Return the [X, Y] coordinate for the center point of the cell that contains the specified text.  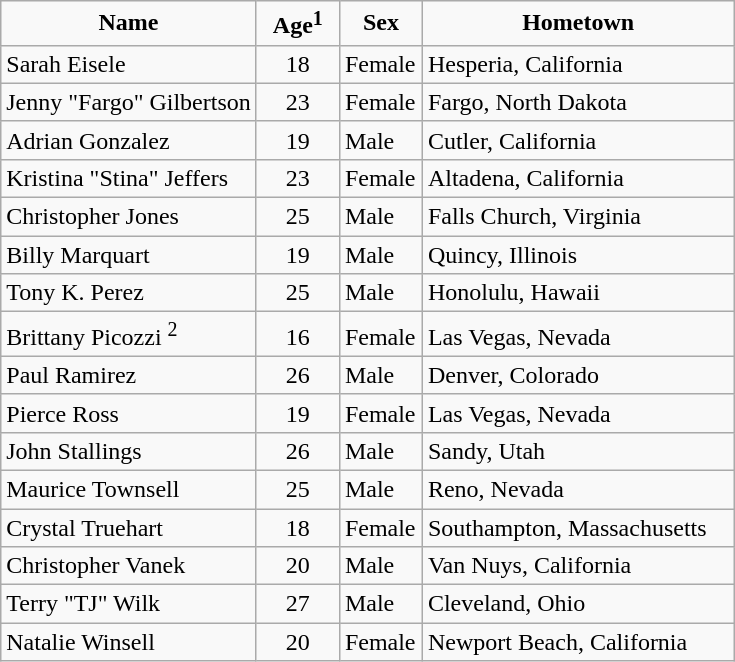
John Stallings [129, 451]
Van Nuys, California [578, 566]
Terry "TJ" Wilk [129, 604]
Pierce Ross [129, 413]
Sex [380, 24]
Jenny "Fargo" Gilbertson [129, 102]
Southampton, Massachusetts [578, 528]
Kristina "Stina" Jeffers [129, 178]
Cleveland, Ohio [578, 604]
Altadena, California [578, 178]
Christopher Vanek [129, 566]
Hesperia, California [578, 64]
Billy Marquart [129, 255]
Adrian Gonzalez [129, 140]
Natalie Winsell [129, 642]
Maurice Townsell [129, 489]
Crystal Truehart [129, 528]
Christopher Jones [129, 217]
Paul Ramirez [129, 375]
16 [298, 334]
Denver, Colorado [578, 375]
Brittany Picozzi 2 [129, 334]
Name [129, 24]
Sarah Eisele [129, 64]
Tony K. Perez [129, 293]
27 [298, 604]
Quincy, Illinois [578, 255]
Sandy, Utah [578, 451]
Cutler, California [578, 140]
Hometown [578, 24]
Age1 [298, 24]
Fargo, North Dakota [578, 102]
Reno, Nevada [578, 489]
Falls Church, Virginia [578, 217]
Newport Beach, California [578, 642]
Honolulu, Hawaii [578, 293]
